Search for the cell housing the specified text and yield its (X, Y) center coordinate. 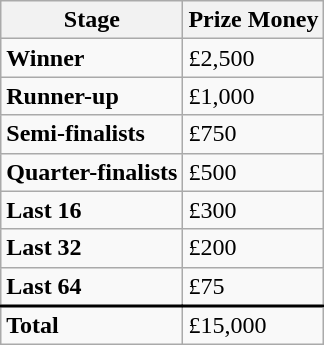
Total (92, 326)
Last 16 (92, 210)
£300 (254, 210)
£15,000 (254, 326)
Last 64 (92, 286)
Prize Money (254, 20)
£2,500 (254, 58)
£200 (254, 248)
Semi-finalists (92, 134)
£1,000 (254, 96)
Stage (92, 20)
£750 (254, 134)
Quarter-finalists (92, 172)
Last 32 (92, 248)
Winner (92, 58)
£75 (254, 286)
£500 (254, 172)
Runner-up (92, 96)
